From the cell containing the given text, extract its center point as [X, Y] coordinate. 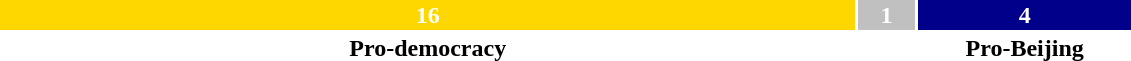
1 [886, 15]
16 [428, 15]
